Return the (x, y) coordinate for the center point of the cell that contains the specified text.  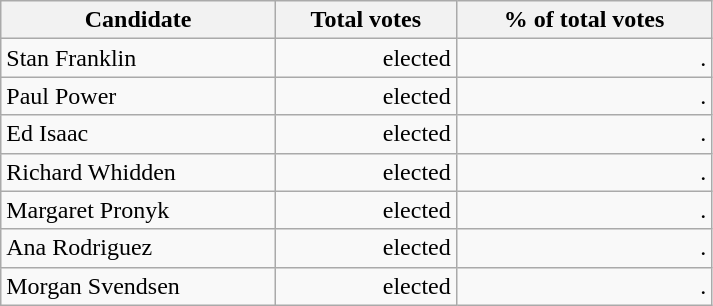
Total votes (366, 20)
Ed Isaac (138, 134)
Margaret Pronyk (138, 210)
Morgan Svendsen (138, 286)
Ana Rodriguez (138, 248)
% of total votes (584, 20)
Richard Whidden (138, 172)
Candidate (138, 20)
Paul Power (138, 96)
Stan Franklin (138, 58)
